Identify which cell holds the provided text, then report its (x, y) central coordinate. 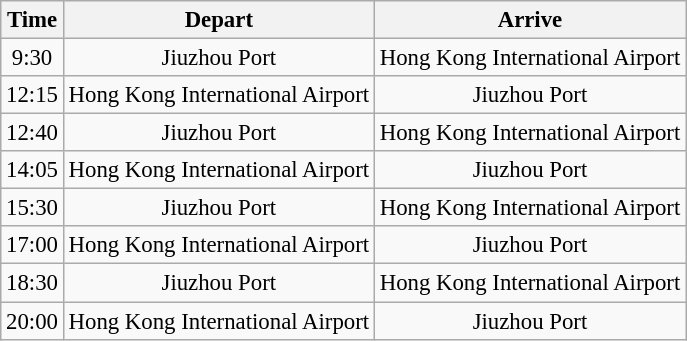
17:00 (32, 245)
Depart (218, 20)
Arrive (530, 20)
12:40 (32, 133)
12:15 (32, 95)
9:30 (32, 58)
14:05 (32, 170)
Time (32, 20)
18:30 (32, 283)
20:00 (32, 321)
15:30 (32, 208)
